Find where the given text appears and provide that cell's center as [x, y] coordinate. 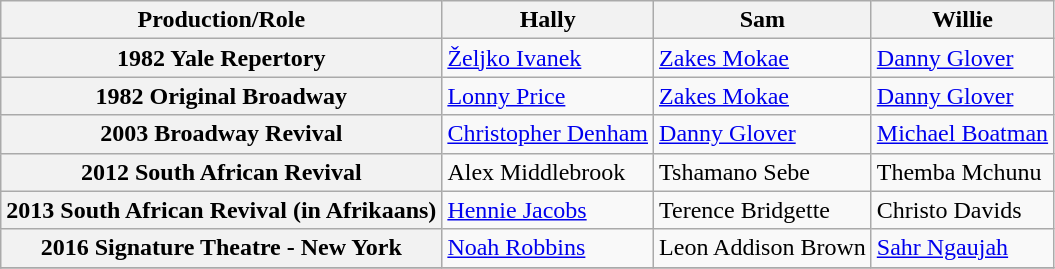
Themba Mchunu [962, 172]
Sahr Ngaujah [962, 248]
Christo Davids [962, 210]
1982 Yale Repertory [222, 58]
Tshamano Sebe [763, 172]
Production/Role [222, 20]
2016 Signature Theatre - New York [222, 248]
2003 Broadway Revival [222, 134]
Hennie Jacobs [548, 210]
2012 South African Revival [222, 172]
2013 South African Revival (in Afrikaans) [222, 210]
Lonny Price [548, 96]
Sam [763, 20]
Leon Addison Brown [763, 248]
Hally [548, 20]
Christopher Denham [548, 134]
1982 Original Broadway [222, 96]
Željko Ivanek [548, 58]
Willie [962, 20]
Terence Bridgette [763, 210]
Noah Robbins [548, 248]
Michael Boatman [962, 134]
Alex Middlebrook [548, 172]
